Determine the (x, y) coordinate at the center of the cell enclosing the given text.  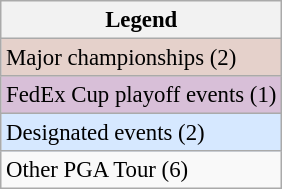
Legend (142, 20)
Designated events (2) (142, 133)
Other PGA Tour (6) (142, 170)
Major championships (2) (142, 58)
FedEx Cup playoff events (1) (142, 95)
